Return [x, y] of the center of cell containing provided text 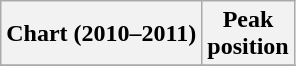
Chart (2010–2011) [102, 34]
Peakposition [248, 34]
